Scan for the cell matching the given text and deliver its [x, y] coordinate at center. 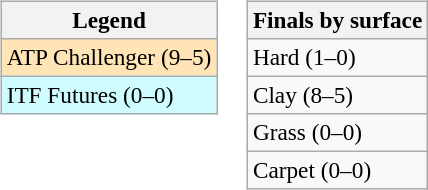
ATP Challenger (9–5) [108, 57]
ITF Futures (0–0) [108, 95]
Carpet (0–0) [337, 171]
Clay (8–5) [337, 95]
Grass (0–0) [337, 133]
Hard (1–0) [337, 57]
Finals by surface [337, 20]
Legend [108, 20]
